Provide the [X, Y] coordinate of the cell's center where the given text is located.  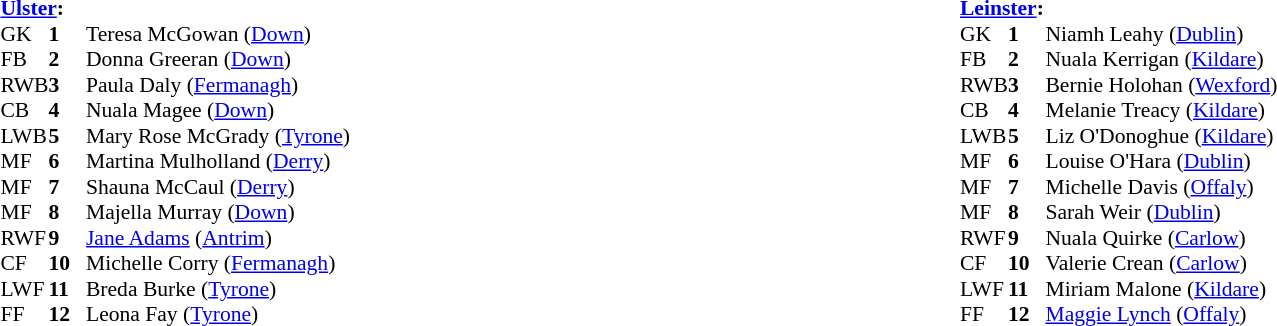
Niamh Leahy (Dublin) [1161, 34]
Jane Adams (Antrim) [218, 238]
Mary Rose McGrady (Tyrone) [218, 136]
Donna Greeran (Down) [218, 59]
Majella Murray (Down) [218, 213]
Teresa McGowan (Down) [218, 34]
Louise O'Hara (Dublin) [1161, 161]
Michelle Davis (Offaly) [1161, 187]
Paula Daly (Fermanagh) [218, 85]
Michelle Corry (Fermanagh) [218, 263]
Bernie Holohan (Wexford) [1161, 85]
Nuala Kerrigan (Kildare) [1161, 59]
Martina Mulholland (Derry) [218, 161]
Valerie Crean (Carlow) [1161, 263]
Miriam Malone (Kildare) [1161, 289]
Melanie Treacy (Kildare) [1161, 111]
Liz O'Donoghue (Kildare) [1161, 136]
Nuala Quirke (Carlow) [1161, 238]
Breda Burke (Tyrone) [218, 289]
Nuala Magee (Down) [218, 111]
Sarah Weir (Dublin) [1161, 213]
Shauna McCaul (Derry) [218, 187]
